Search for the cell housing the specified text and yield its (x, y) center coordinate. 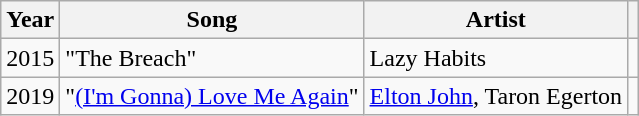
2015 (30, 58)
"(I'm Gonna) Love Me Again" (212, 96)
Elton John, Taron Egerton (496, 96)
Artist (496, 20)
2019 (30, 96)
Lazy Habits (496, 58)
Song (212, 20)
"The Breach" (212, 58)
Year (30, 20)
